From the cell containing the given text, extract its center point as (X, Y) coordinate. 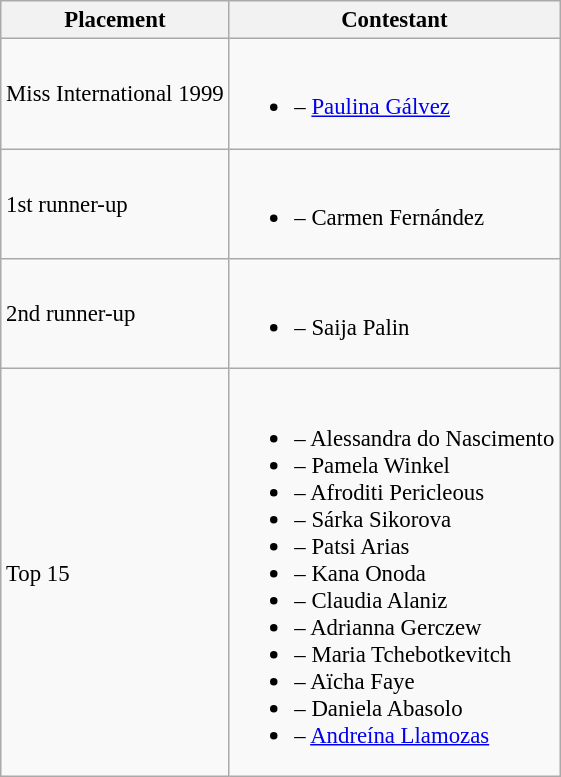
Miss International 1999 (115, 94)
Contestant (394, 20)
2nd runner-up (115, 314)
1st runner-up (115, 204)
– Saija Palin (394, 314)
– Carmen Fernández (394, 204)
– Paulina Gálvez (394, 94)
Top 15 (115, 572)
Placement (115, 20)
